Determine the (X, Y) coordinate at the center of the cell enclosing the given text.  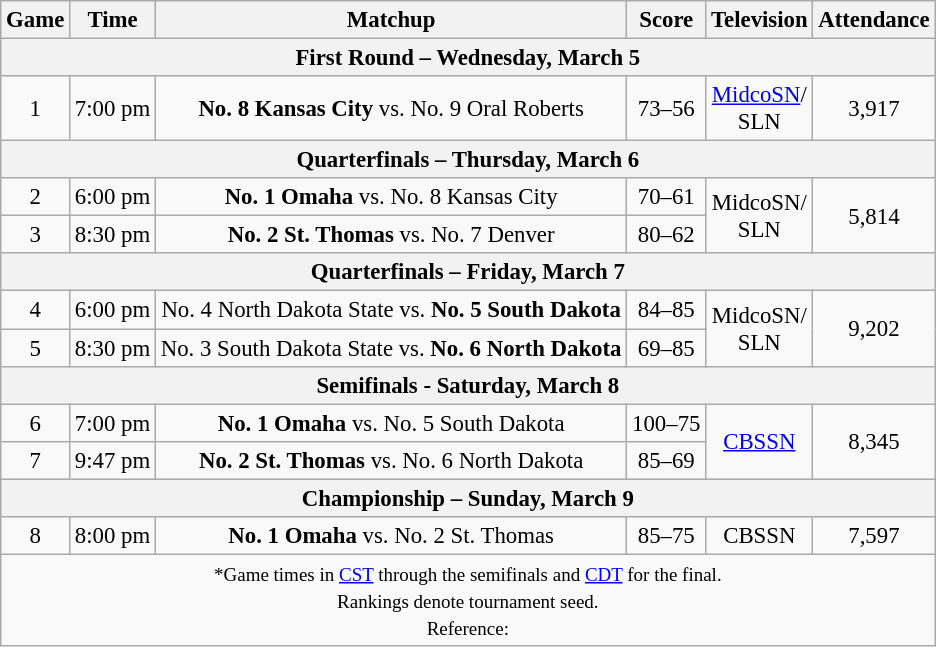
85–69 (666, 460)
No. 1 Omaha vs. No. 8 Kansas City (390, 197)
3 (36, 235)
9:47 pm (113, 460)
No. 8 Kansas City vs. No. 9 Oral Roberts (390, 108)
9,202 (874, 328)
5,814 (874, 216)
No. 4 North Dakota State vs. No. 5 South Dakota (390, 310)
Semifinals - Saturday, March 8 (468, 385)
Championship – Sunday, March 9 (468, 498)
70–61 (666, 197)
1 (36, 108)
2 (36, 197)
No. 3 South Dakota State vs. No. 6 North Dakota (390, 348)
Matchup (390, 20)
Television (760, 20)
8,345 (874, 442)
3,917 (874, 108)
No. 1 Omaha vs. No. 2 St. Thomas (390, 536)
6 (36, 423)
8 (36, 536)
4 (36, 310)
84–85 (666, 310)
69–85 (666, 348)
7 (36, 460)
No. 1 Omaha vs. No. 5 South Dakota (390, 423)
*Game times in CST through the semifinals and CDT for the final.Rankings denote tournament seed.Reference: (468, 600)
8:00 pm (113, 536)
Score (666, 20)
First Round – Wednesday, March 5 (468, 58)
7,597 (874, 536)
5 (36, 348)
Quarterfinals – Thursday, March 6 (468, 160)
No. 2 St. Thomas vs. No. 6 North Dakota (390, 460)
Attendance (874, 20)
80–62 (666, 235)
85–75 (666, 536)
No. 2 St. Thomas vs. No. 7 Denver (390, 235)
73–56 (666, 108)
Game (36, 20)
Quarterfinals – Friday, March 7 (468, 273)
100–75 (666, 423)
Time (113, 20)
